Detect which cell encompasses the target text, then output its (x, y) center coordinate. 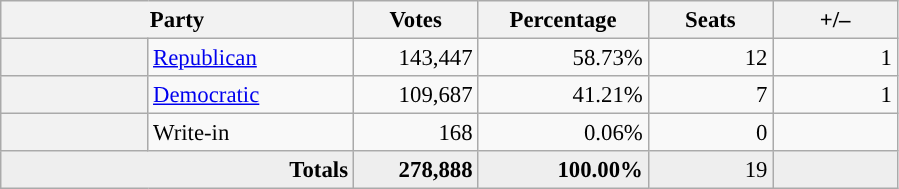
0.06% (563, 133)
Percentage (563, 20)
Republican (251, 58)
278,888 (416, 170)
12 (710, 58)
100.00% (563, 170)
Democratic (251, 95)
Totals (178, 170)
Write-in (251, 133)
109,687 (416, 95)
+/– (836, 20)
168 (416, 133)
0 (710, 133)
41.21% (563, 95)
7 (710, 95)
Party (178, 20)
Seats (710, 20)
Votes (416, 20)
58.73% (563, 58)
19 (710, 170)
143,447 (416, 58)
